Search for the cell housing the specified text and yield its (x, y) center coordinate. 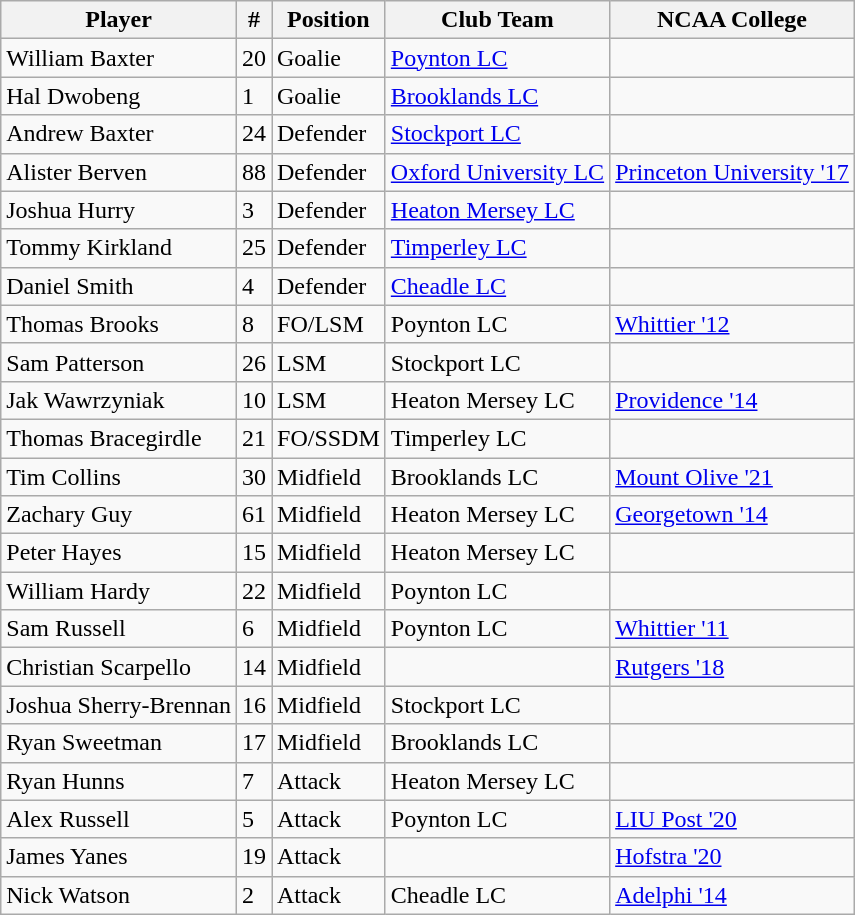
Joshua Hurry (119, 210)
Club Team (497, 20)
19 (254, 857)
17 (254, 743)
NCAA College (732, 20)
Player (119, 20)
Hal Dwobeng (119, 96)
Ryan Sweetman (119, 743)
FO/LSM (329, 324)
21 (254, 438)
Andrew Baxter (119, 134)
26 (254, 362)
6 (254, 629)
Ryan Hunns (119, 781)
Sam Russell (119, 629)
Georgetown '14 (732, 515)
7 (254, 781)
FO/SSDM (329, 438)
Princeton University '17 (732, 172)
22 (254, 591)
Nick Watson (119, 895)
16 (254, 705)
Thomas Brooks (119, 324)
James Yanes (119, 857)
Thomas Bracegirdle (119, 438)
4 (254, 286)
15 (254, 553)
1 (254, 96)
20 (254, 58)
Whittier '12 (732, 324)
3 (254, 210)
Hofstra '20 (732, 857)
Alex Russell (119, 819)
8 (254, 324)
Christian Scarpello (119, 667)
Jak Wawrzyniak (119, 400)
24 (254, 134)
William Hardy (119, 591)
25 (254, 248)
Whittier '11 (732, 629)
# (254, 20)
14 (254, 667)
William Baxter (119, 58)
Peter Hayes (119, 553)
Joshua Sherry-Brennan (119, 705)
Zachary Guy (119, 515)
Rutgers '18 (732, 667)
Sam Patterson (119, 362)
Tommy Kirkland (119, 248)
Tim Collins (119, 477)
61 (254, 515)
Daniel Smith (119, 286)
LIU Post '20 (732, 819)
Oxford University LC (497, 172)
Position (329, 20)
Alister Berven (119, 172)
Providence '14 (732, 400)
2 (254, 895)
30 (254, 477)
88 (254, 172)
Mount Olive '21 (732, 477)
10 (254, 400)
5 (254, 819)
Adelphi '14 (732, 895)
